From the cell containing the given text, extract its center point as [X, Y] coordinate. 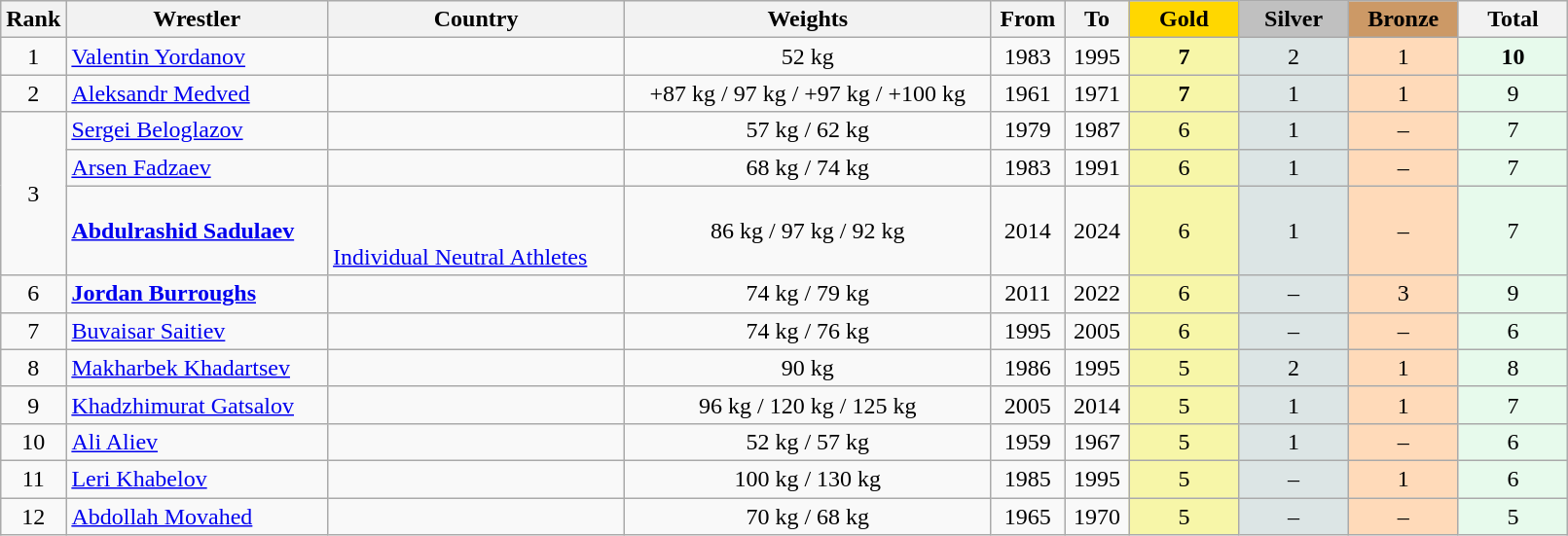
100 kg / 130 kg [808, 479]
2022 [1097, 294]
57 kg / 62 kg [808, 130]
Bronze [1404, 19]
1959 [1028, 442]
90 kg [808, 368]
From [1028, 19]
1965 [1028, 517]
Ali Aliev [197, 442]
74 kg / 76 kg [808, 331]
2011 [1028, 294]
Sergei Beloglazov [197, 130]
52 kg [808, 56]
1979 [1028, 130]
Aleksandr Medved [197, 93]
Buvaisar Saitiev [197, 331]
Country [477, 19]
Wrestler [197, 19]
86 kg / 97 kg / 92 kg [808, 231]
1961 [1028, 93]
Silver [1295, 19]
12 [33, 517]
96 kg / 120 kg / 125 kg [808, 405]
68 kg / 74 kg [808, 167]
11 [33, 479]
+87 kg / 97 kg / +97 kg / +100 kg [808, 93]
1985 [1028, 479]
Khadzhimurat Gatsalov [197, 405]
Abdollah Movahed [197, 517]
Leri Khabelov [197, 479]
To [1097, 19]
Makharbek Khadartsev [197, 368]
70 kg / 68 kg [808, 517]
Arsen Fadzaev [197, 167]
1971 [1097, 93]
2024 [1097, 231]
1987 [1097, 130]
Total [1513, 19]
1991 [1097, 167]
1967 [1097, 442]
Gold [1184, 19]
Jordan Burroughs [197, 294]
52 kg / 57 kg [808, 442]
74 kg / 79 kg [808, 294]
Weights [808, 19]
Individual Neutral Athletes [477, 231]
Rank [33, 19]
Valentin Yordanov [197, 56]
1986 [1028, 368]
1970 [1097, 517]
Abdulrashid Sadulaev [197, 231]
